From the cell containing the given text, extract its center point as (x, y) coordinate. 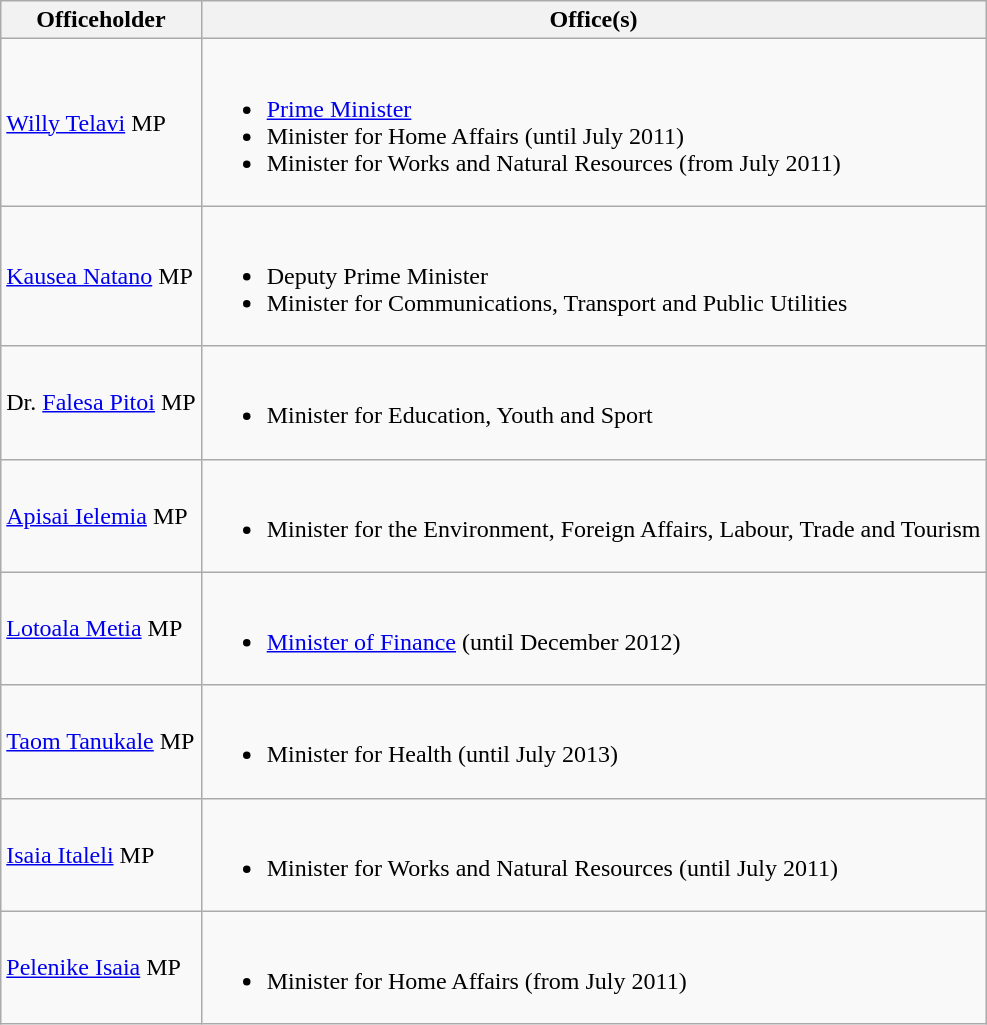
Minister of Finance (until December 2012) (594, 628)
Officeholder (101, 20)
Dr. Falesa Pitoi MP (101, 402)
Willy Telavi MP (101, 122)
Taom Tanukale MP (101, 742)
Minister for Health (until July 2013) (594, 742)
Deputy Prime MinisterMinister for Communications, Transport and Public Utilities (594, 276)
Isaia Italeli MP (101, 854)
Pelenike Isaia MP (101, 968)
Minister for the Environment, Foreign Affairs, Labour, Trade and Tourism (594, 516)
Minister for Education, Youth and Sport (594, 402)
Apisai Ielemia MP (101, 516)
Minister for Home Affairs (from July 2011) (594, 968)
Kausea Natano MP (101, 276)
Minister for Works and Natural Resources (until July 2011) (594, 854)
Prime MinisterMinister for Home Affairs (until July 2011)Minister for Works and Natural Resources (from July 2011) (594, 122)
Lotoala Metia MP (101, 628)
Office(s) (594, 20)
